Extract the (X, Y) coordinate from the center of the cell holding the provided text.  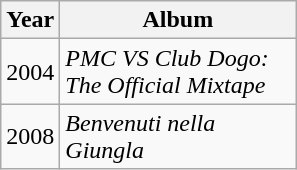
Album (178, 20)
Benvenuti nella Giungla (178, 136)
Year (30, 20)
PMC VS Club Dogo: The Official Mixtape (178, 72)
2004 (30, 72)
2008 (30, 136)
